Provide the [X, Y] coordinate of the cell's center where the given text is located.  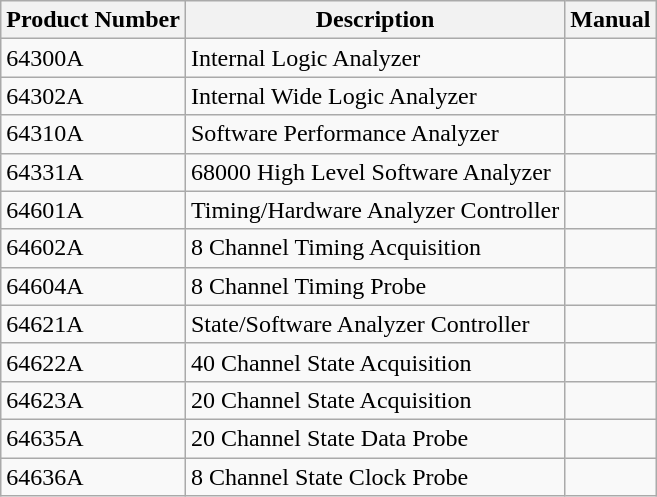
8 Channel Timing Acquisition [374, 248]
Manual [610, 20]
64601A [94, 210]
64622A [94, 362]
State/Software Analyzer Controller [374, 324]
64636A [94, 477]
Internal Wide Logic Analyzer [374, 96]
68000 High Level Software Analyzer [374, 172]
64604A [94, 286]
Product Number [94, 20]
40 Channel State Acquisition [374, 362]
64602A [94, 248]
8 Channel Timing Probe [374, 286]
64310A [94, 134]
64302A [94, 96]
20 Channel State Acquisition [374, 400]
Description [374, 20]
64300A [94, 58]
64331A [94, 172]
8 Channel State Clock Probe [374, 477]
64621A [94, 324]
64623A [94, 400]
Software Performance Analyzer [374, 134]
64635A [94, 438]
Internal Logic Analyzer [374, 58]
Timing/Hardware Analyzer Controller [374, 210]
20 Channel State Data Probe [374, 438]
